Pinpoint the cell where the given text exists, returning its (X, Y) midpoint coordinate. 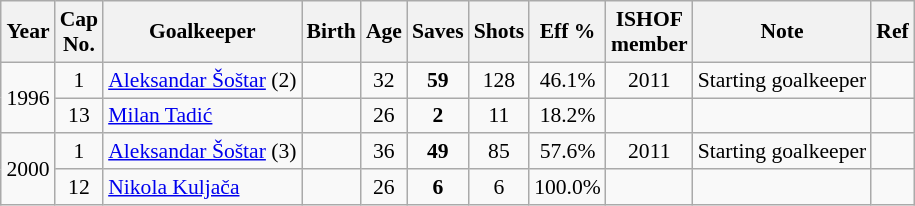
Note (782, 32)
46.1% (568, 80)
Shots (500, 32)
Milan Tadić (202, 116)
Aleksandar Šoštar (3) (202, 152)
2000 (28, 170)
18.2% (568, 116)
Nikola Kuljača (202, 187)
Goalkeeper (202, 32)
Ref (892, 32)
32 (384, 80)
36 (384, 152)
12 (80, 187)
Saves (438, 32)
Aleksandar Šoštar (2) (202, 80)
CapNo. (80, 32)
49 (438, 152)
2 (438, 116)
128 (500, 80)
100.0% (568, 187)
Year (28, 32)
1996 (28, 98)
Age (384, 32)
59 (438, 80)
57.6% (568, 152)
ISHOFmember (650, 32)
11 (500, 116)
85 (500, 152)
13 (80, 116)
Birth (332, 32)
Eff % (568, 32)
